Return (X, Y) of the center of cell containing provided text 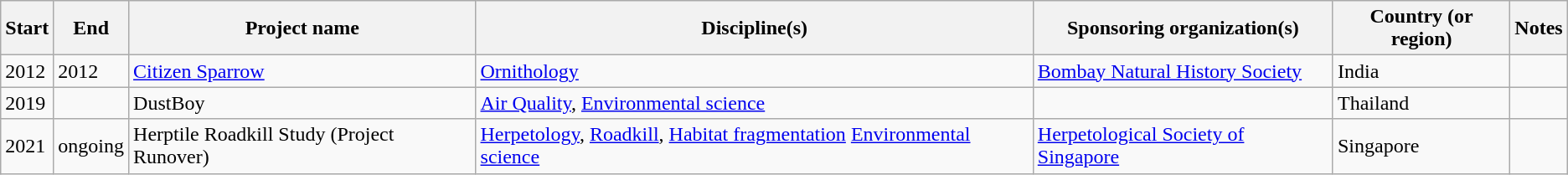
India (1421, 71)
ongoing (91, 146)
Notes (1539, 28)
Singapore (1421, 146)
Country (or region) (1421, 28)
Sponsoring organization(s) (1183, 28)
Ornithology (754, 71)
DustBoy (302, 103)
2021 (27, 146)
End (91, 28)
Thailand (1421, 103)
Herptile Roadkill Study (Project Runover) (302, 146)
Herpetological Society of Singapore (1183, 146)
2019 (27, 103)
Discipline(s) (754, 28)
Bombay Natural History Society (1183, 71)
Project name (302, 28)
Start (27, 28)
Herpetology, Roadkill, Habitat fragmentation Environmental science (754, 146)
Citizen Sparrow (302, 71)
Air Quality, Environmental science (754, 103)
